Return the [X, Y] coordinate for the center point of the cell that contains the specified text.  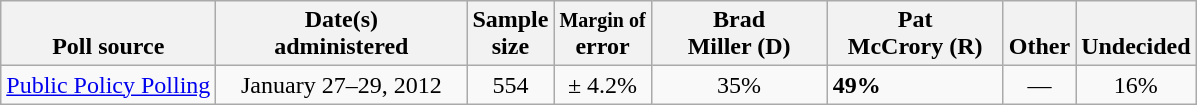
35% [739, 85]
Public Policy Polling [108, 85]
16% [1136, 85]
Other [1039, 34]
554 [510, 85]
Date(s)administered [342, 34]
PatMcCrory (R) [915, 34]
— [1039, 85]
Margin oferror [602, 34]
January 27–29, 2012 [342, 85]
49% [915, 85]
Undecided [1136, 34]
Poll source [108, 34]
± 4.2% [602, 85]
BradMiller (D) [739, 34]
Samplesize [510, 34]
